From the cell containing the given text, extract its center point as (X, Y) coordinate. 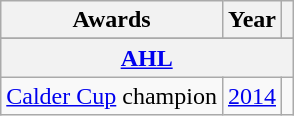
2014 (252, 96)
AHL (147, 58)
Awards (112, 20)
Calder Cup champion (112, 96)
Year (252, 20)
